Output the (x, y) coordinate of the center of the cell containing the given text.  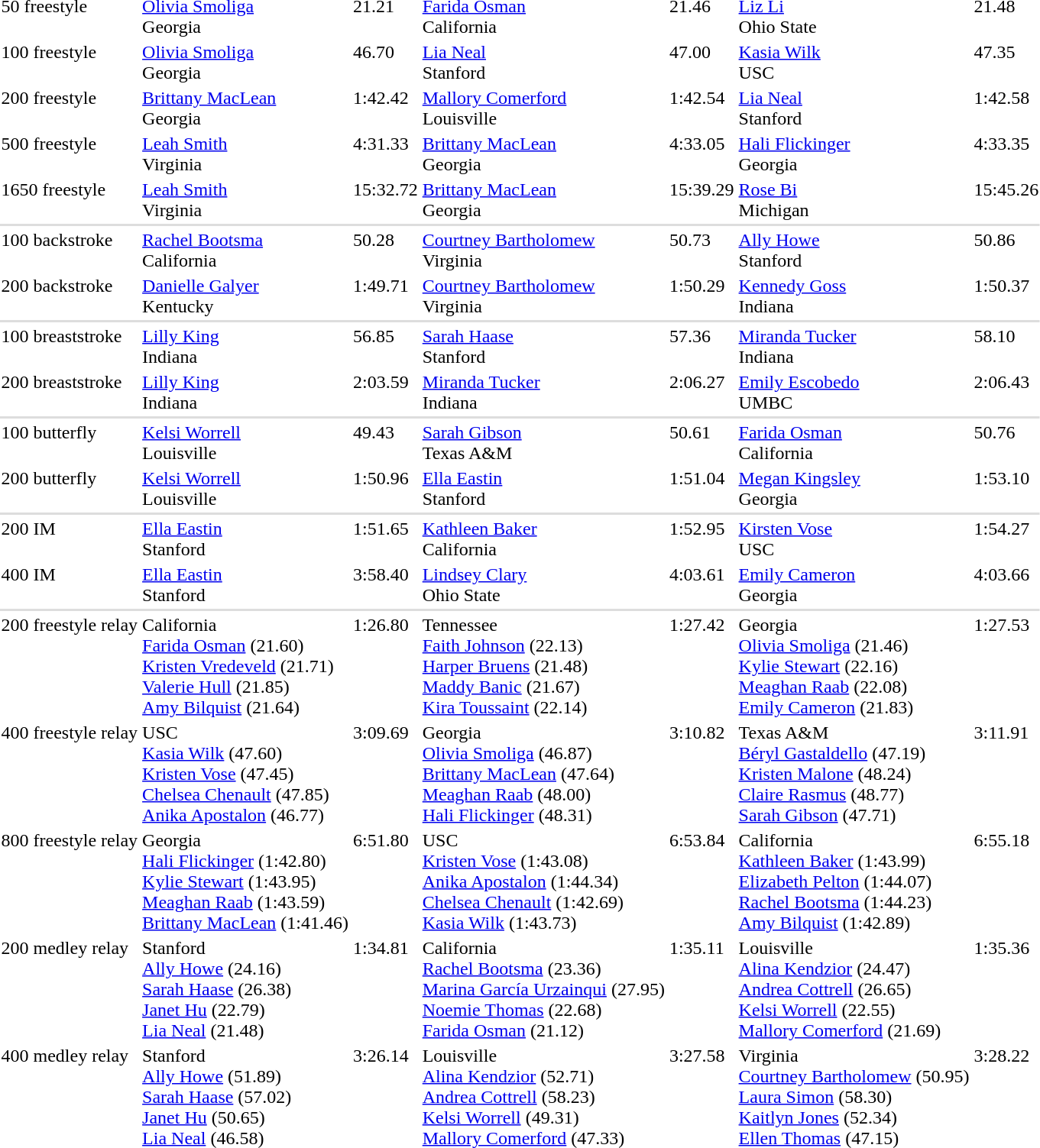
StanfordAlly Howe (24.16)Sarah Haase (26.38)Janet Hu (22.79)Lia Neal (21.48) (246, 989)
57.36 (701, 347)
400 IM (70, 585)
Kasia Wilk USC (854, 63)
USCKristen Vose (1:43.08)Anika Apostalon (1:44.34)Chelsea Chenault (1:42.69)Kasia Wilk (1:43.73) (543, 881)
6:51.80 (386, 881)
4:31.33 (386, 154)
GeorgiaHali Flickinger (1:42.80)Kylie Stewart (1:43.95)Meaghan Raab (1:43.59)Brittany MacLean (1:41.46) (246, 881)
Emily Cameron Georgia (854, 585)
2:03.59 (386, 393)
Emily Escobedo UMBC (854, 393)
50.28 (386, 251)
1:27.53 (1006, 666)
200 medley relay (70, 989)
4:33.05 (701, 154)
1:50.29 (701, 296)
50.76 (1006, 443)
Kirsten Vose USC (854, 539)
200 backstroke (70, 296)
CaliforniaKathleen Baker (1:43.99)Elizabeth Pelton (1:44.07)Rachel Bootsma (1:44.23)Amy Bilquist (1:42.89) (854, 881)
50.86 (1006, 251)
4:33.35 (1006, 154)
4:03.61 (701, 585)
Kathleen Baker California (543, 539)
50.73 (701, 251)
Sarah Gibson Texas A&M (543, 443)
200 freestyle (70, 108)
15:45.26 (1006, 200)
Lindsey Clary Ohio State (543, 585)
200 IM (70, 539)
1:49.71 (386, 296)
100 backstroke (70, 251)
1:50.96 (386, 489)
47.00 (701, 63)
15:32.72 (386, 200)
200 butterfly (70, 489)
GeorgiaOlivia Smoliga (21.46)Kylie Stewart (22.16)Meaghan Raab (22.08)Emily Cameron (21.83) (854, 666)
6:55.18 (1006, 881)
1:35.36 (1006, 989)
4:03.66 (1006, 585)
3:10.82 (701, 774)
1650 freestyle (70, 200)
400 freestyle relay (70, 774)
800 freestyle relay (70, 881)
TennesseeFaith Johnson (22.13)Harper Bruens (21.48)Maddy Banic (21.67)Kira Toussaint (22.14) (543, 666)
500 freestyle (70, 154)
200 breaststroke (70, 393)
1:34.81 (386, 989)
CaliforniaRachel Bootsma (23.36)Marina García Urzainqui (27.95)Noemie Thomas (22.68)Farida Osman (21.12) (543, 989)
1:27.42 (701, 666)
100 freestyle (70, 63)
1:26.80 (386, 666)
3:58.40 (386, 585)
200 freestyle relay (70, 666)
Megan Kingsley Georgia (854, 489)
Kennedy Goss Indiana (854, 296)
1:42.58 (1006, 108)
CaliforniaFarida Osman (21.60)Kristen Vredeveld (21.71)Valerie Hull (21.85)Amy Bilquist (21.64) (246, 666)
1:42.42 (386, 108)
100 butterfly (70, 443)
Rachel Bootsma California (246, 251)
100 breaststroke (70, 347)
1:50.37 (1006, 296)
1:35.11 (701, 989)
1:53.10 (1006, 489)
Texas A&MBéryl Gastaldello (47.19)Kristen Malone (48.24)Claire Rasmus (48.77)Sarah Gibson (47.71) (854, 774)
Mallory Comerford Louisville (543, 108)
15:39.29 (701, 200)
2:06.27 (701, 393)
Farida Osman California (854, 443)
1:42.54 (701, 108)
Hali Flickinger Georgia (854, 154)
49.43 (386, 443)
56.85 (386, 347)
1:52.95 (701, 539)
1:51.04 (701, 489)
47.35 (1006, 63)
1:51.65 (386, 539)
Olivia Smoliga Georgia (246, 63)
1:54.27 (1006, 539)
2:06.43 (1006, 393)
Rose Bi Michigan (854, 200)
Sarah Haase Stanford (543, 347)
GeorgiaOlivia Smoliga (46.87)Brittany MacLean (47.64)Meaghan Raab (48.00)Hali Flickinger (48.31) (543, 774)
58.10 (1006, 347)
6:53.84 (701, 881)
3:09.69 (386, 774)
USCKasia Wilk (47.60)Kristen Vose (47.45)Chelsea Chenault (47.85)Anika Apostalon (46.77) (246, 774)
3:11.91 (1006, 774)
50.61 (701, 443)
Danielle Galyer Kentucky (246, 296)
46.70 (386, 63)
Ally Howe Stanford (854, 251)
LouisvilleAlina Kendzior (24.47)Andrea Cottrell (26.65)Kelsi Worrell (22.55)Mallory Comerford (21.69) (854, 989)
